Locate the cell with the specified text and output its (X, Y) center coordinate. 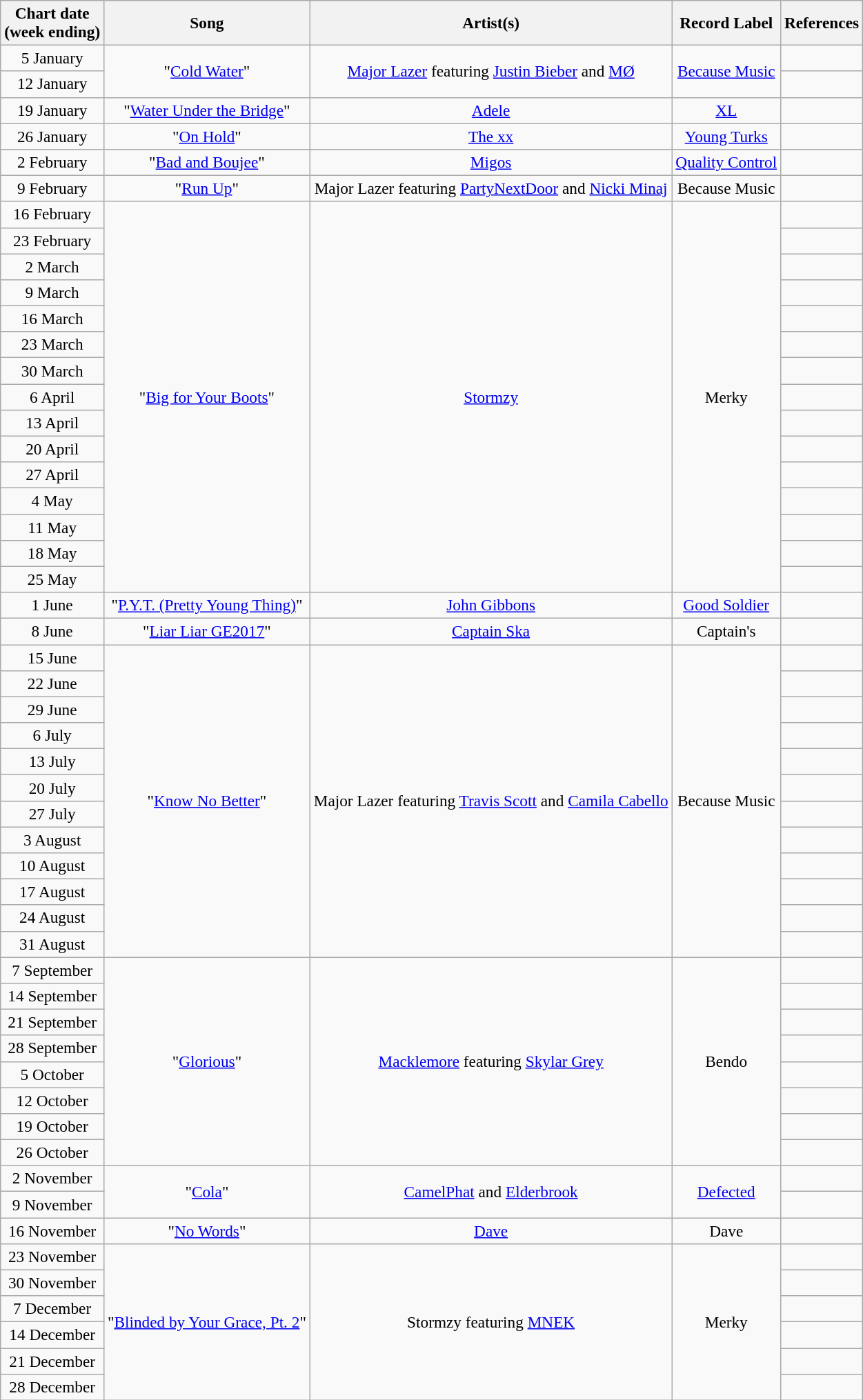
7 December (52, 1309)
1 June (52, 605)
30 March (52, 370)
Major Lazer featuring Travis Scott and Camila Cabello (491, 800)
"No Words" (207, 1230)
Song (207, 22)
"Run Up" (207, 188)
28 September (52, 1048)
Young Turks (726, 136)
4 May (52, 501)
Captain's (726, 631)
14 September (52, 996)
6 July (52, 735)
Quality Control (726, 162)
Defected (726, 1192)
23 March (52, 345)
8 June (52, 631)
10 August (52, 866)
"Water Under the Bridge" (207, 110)
Adele (491, 110)
23 February (52, 241)
12 January (52, 84)
15 June (52, 657)
References (822, 22)
"On Hold" (207, 136)
3 August (52, 839)
Good Soldier (726, 605)
26 October (52, 1152)
27 April (52, 475)
Macklemore featuring Skylar Grey (491, 1061)
XL (726, 110)
26 January (52, 136)
30 November (52, 1283)
27 July (52, 814)
16 February (52, 214)
21 September (52, 1022)
Stormzy (491, 397)
Artist(s) (491, 22)
John Gibbons (491, 605)
14 December (52, 1334)
20 April (52, 449)
"Glorious" (207, 1061)
22 June (52, 683)
"Cold Water" (207, 71)
21 December (52, 1361)
18 May (52, 553)
23 November (52, 1257)
9 February (52, 188)
19 October (52, 1126)
Captain Ska (491, 631)
9 March (52, 292)
25 May (52, 579)
"Blinded by Your Grace, Pt. 2" (207, 1321)
Major Lazer featuring Justin Bieber and MØ (491, 71)
Bendo (726, 1061)
2 November (52, 1179)
5 January (52, 58)
13 April (52, 423)
13 July (52, 761)
"Bad and Boujee" (207, 162)
"Know No Better" (207, 800)
6 April (52, 397)
Major Lazer featuring PartyNextDoor and Nicki Minaj (491, 188)
16 November (52, 1230)
20 July (52, 788)
Record Label (726, 22)
5 October (52, 1074)
2 February (52, 162)
Chart date(week ending) (52, 22)
29 June (52, 710)
28 December (52, 1387)
7 September (52, 970)
"Cola" (207, 1192)
CamelPhat and Elderbrook (491, 1192)
12 October (52, 1100)
Stormzy featuring MNEK (491, 1321)
16 March (52, 319)
11 May (52, 527)
2 March (52, 266)
17 August (52, 892)
31 August (52, 944)
19 January (52, 110)
Migos (491, 162)
9 November (52, 1204)
"Liar Liar GE2017" (207, 631)
"Big for Your Boots" (207, 397)
"P.Y.T. (Pretty Young Thing)" (207, 605)
The xx (491, 136)
24 August (52, 918)
